Capture the cell that displays the provided text and extract its (X, Y) central coordinate. 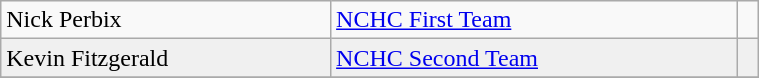
NCHC Second Team (534, 58)
NCHC First Team (534, 20)
Kevin Fitzgerald (166, 58)
Nick Perbix (166, 20)
